Detect which cell encompasses the target text, then output its (X, Y) center coordinate. 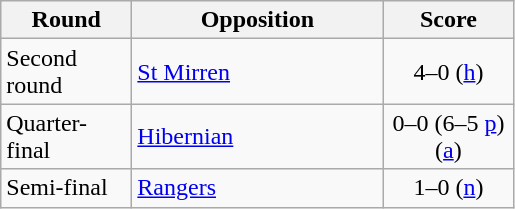
Score (448, 20)
1–0 (n) (448, 188)
St Mirren (258, 72)
Round (66, 20)
0–0 (6–5 p) (a) (448, 136)
Semi-final (66, 188)
Hibernian (258, 136)
4–0 (h) (448, 72)
Second round (66, 72)
Opposition (258, 20)
Rangers (258, 188)
Quarter-final (66, 136)
